Identify which cell holds the provided text, then report its [X, Y] central coordinate. 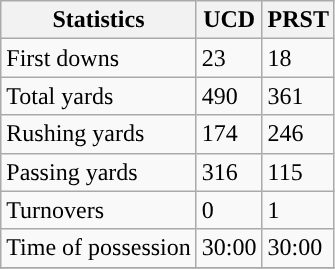
Statistics [99, 20]
Time of possession [99, 248]
UCD [229, 20]
First downs [99, 58]
Rushing yards [99, 134]
Passing yards [99, 172]
174 [229, 134]
361 [298, 96]
316 [229, 172]
Turnovers [99, 210]
246 [298, 134]
490 [229, 96]
0 [229, 210]
23 [229, 58]
Total yards [99, 96]
PRST [298, 20]
18 [298, 58]
115 [298, 172]
1 [298, 210]
